Output the (X, Y) coordinate of the center of the cell containing the given text.  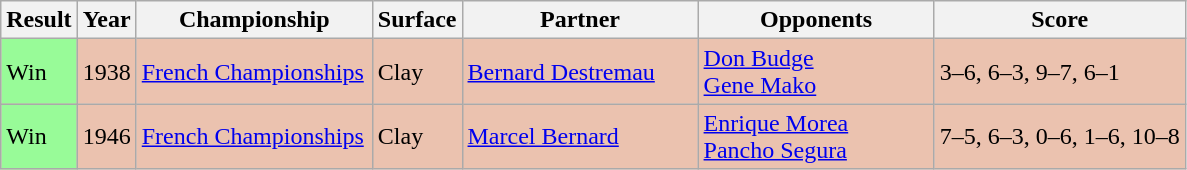
Marcel Bernard (580, 136)
1946 (106, 136)
3–6, 6–3, 9–7, 6–1 (1060, 72)
Opponents (816, 20)
Result (39, 20)
Partner (580, 20)
Score (1060, 20)
1938 (106, 72)
Enrique Morea Pancho Segura (816, 136)
Bernard Destremau (580, 72)
Don Budge Gene Mako (816, 72)
Year (106, 20)
Surface (417, 20)
7–5, 6–3, 0–6, 1–6, 10–8 (1060, 136)
Championship (254, 20)
